For the text-containing cell, return its midpoint in (x, y) coordinate format. 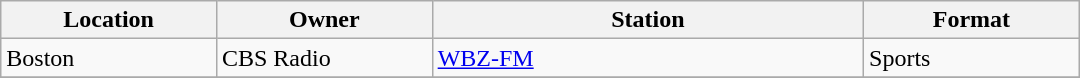
Boston (109, 58)
WBZ-FM (648, 58)
Location (109, 20)
Owner (324, 20)
CBS Radio (324, 58)
Sports (972, 58)
Format (972, 20)
Station (648, 20)
